Determine the (X, Y) coordinate at the center of the cell enclosing the given text.  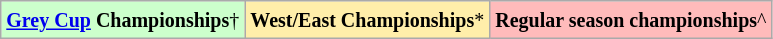
Grey Cup Championships† (123, 20)
West/East Championships* (368, 20)
Regular season championships^ (631, 20)
